From the cell containing the given text, extract its center point as (x, y) coordinate. 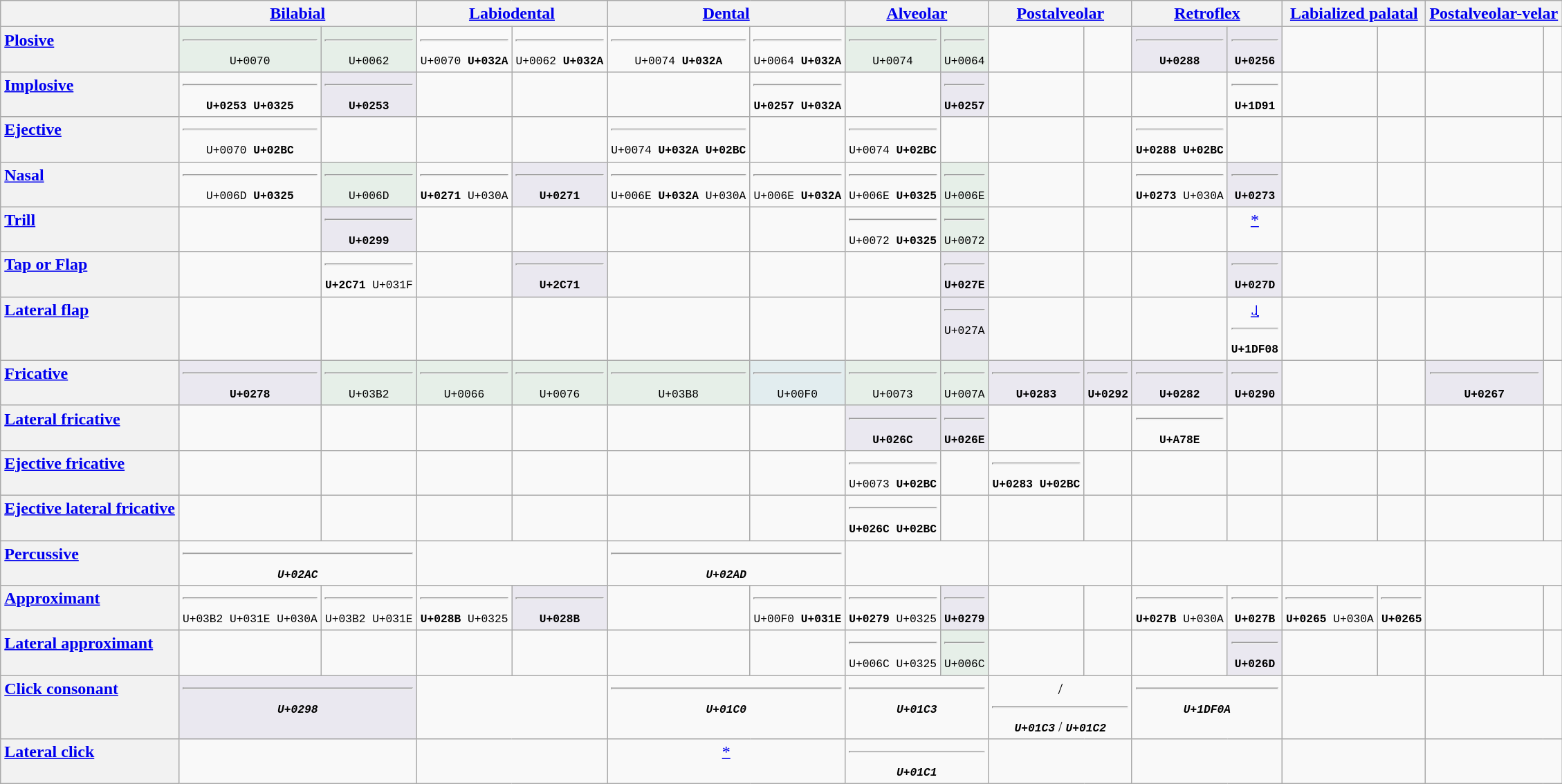
U+0074 U+02BC (893, 140)
Fricative (90, 383)
U+0299 (369, 230)
U+02AC (297, 563)
U+0062 U+032A (560, 50)
U+0066 (464, 383)
U+006E (964, 184)
U+0070 U+02BC (250, 140)
U+2C71 U+031F (369, 274)
U+01C0 (726, 707)
Approximant (90, 608)
U+0256 (1255, 50)
Alveolar (917, 14)
Retroflex (1206, 14)
U+0064 (964, 50)
U+0278 (250, 383)
U+2C71 (560, 274)
Ejective lateral fricative (90, 517)
U+0292 (1108, 383)
U+027A (964, 328)
U+0273 (1255, 184)
U+006E U+0325 (893, 184)
U+006D (369, 184)
U+0279 U+0325 (893, 608)
U+0070 (250, 50)
Trill (90, 230)
U+01C1 (917, 762)
U+0073 (893, 383)
Dental (726, 14)
U+026C U+02BC (893, 517)
U+0283 (1036, 383)
U+027E (964, 274)
U+0074 U+032A (679, 50)
U+0074 U+032A U+02BC (679, 140)
U+027B (1255, 608)
U+0265 U+030A (1330, 608)
U+006D U+0325 (250, 184)
Postalveolar-velar (1494, 14)
U+0288 (1179, 50)
U+0282 (1179, 383)
𝼈 U+1DF08 (1255, 328)
U+0271 U+030A (464, 184)
U+02AD (726, 563)
U+006E U+032A (798, 184)
Percussive (90, 563)
U+026C (893, 427)
Lateral fricative (90, 427)
U+1DF0A (1206, 707)
U+0257 (964, 94)
U+0253 U+0325 (250, 94)
U+1D91 (1255, 94)
U+00F0 U+031E (798, 608)
Tap or Flap (90, 274)
U+00F0 (798, 383)
Plosive (90, 50)
U+0073 U+02BC (893, 473)
Lateral approximant (90, 653)
U+03B2 (369, 383)
U+026D (1255, 653)
U+027D (1255, 274)
U+0253 (369, 94)
U+0288 U+02BC (1179, 140)
Labiodental (512, 14)
U+0273 U+030A (1179, 184)
U+028B U+0325 (464, 608)
U+0290 (1255, 383)
U+006C (964, 653)
U+0279 (964, 608)
U+007A (964, 383)
U+027B U+030A (1179, 608)
Ejective fricative (90, 473)
U+0062 (369, 50)
U+0074 (893, 50)
U+0076 (560, 383)
U+0267 (1485, 383)
Bilabial (297, 14)
U+03B2 U+031E U+030A (250, 608)
U+0070 U+032A (464, 50)
Click consonant (90, 707)
U+03B2 U+031E (369, 608)
U+0298 (297, 707)
U+006E U+032A U+030A (679, 184)
U+0257 U+032A (798, 94)
U+0283 U+02BC (1036, 473)
U+0271 (560, 184)
U+0072 U+0325 (893, 230)
Lateral flap (90, 328)
Labialized palatal (1354, 14)
Implosive (90, 94)
U+0265 (1402, 608)
U+028B (560, 608)
U+03B8 (679, 383)
Lateral click (90, 762)
/ U+01C3 / U+01C2 (1060, 707)
U+026E (964, 427)
Nasal (90, 184)
U+0064 U+032A (798, 50)
Postalveolar (1060, 14)
U+006C U+0325 (893, 653)
U+01C3 (917, 707)
U+A78E (1179, 427)
U+0072 (964, 230)
Ejective (90, 140)
